Extract the (X, Y) coordinate from the center of the cell holding the provided text.  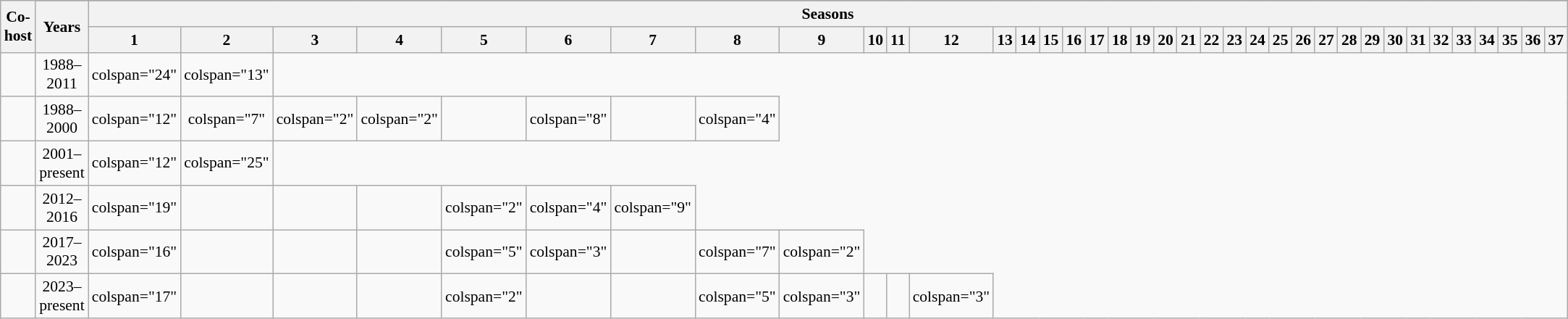
19 (1143, 40)
9 (822, 40)
12 (951, 40)
6 (569, 40)
colspan="19" (135, 207)
Seasons (828, 14)
2012–2016 (62, 207)
colspan="24" (135, 74)
16 (1074, 40)
37 (1556, 40)
2023–present (62, 296)
colspan="9" (653, 207)
colspan="13" (226, 74)
3 (316, 40)
colspan="25" (226, 164)
20 (1166, 40)
2001–present (62, 164)
32 (1441, 40)
1 (135, 40)
18 (1120, 40)
4 (400, 40)
11 (898, 40)
15 (1051, 40)
10 (875, 40)
Years (62, 26)
colspan="8" (569, 119)
2 (226, 40)
23 (1234, 40)
1988–2000 (62, 119)
36 (1533, 40)
27 (1326, 40)
17 (1097, 40)
colspan="17" (135, 296)
28 (1349, 40)
colspan="16" (135, 252)
14 (1028, 40)
30 (1395, 40)
22 (1212, 40)
13 (1005, 40)
Co-host (19, 26)
7 (653, 40)
1988–2011 (62, 74)
26 (1304, 40)
29 (1373, 40)
2017–2023 (62, 252)
33 (1464, 40)
35 (1510, 40)
25 (1281, 40)
24 (1257, 40)
31 (1418, 40)
8 (737, 40)
21 (1189, 40)
34 (1487, 40)
5 (484, 40)
